From the cell containing the given text, extract its center point as [x, y] coordinate. 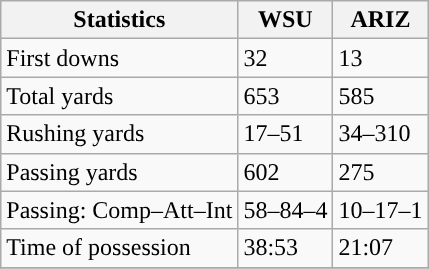
Passing yards [120, 172]
21:07 [380, 248]
653 [286, 96]
585 [380, 96]
Passing: Comp–Att–Int [120, 210]
34–310 [380, 134]
First downs [120, 58]
17–51 [286, 134]
WSU [286, 20]
ARIZ [380, 20]
13 [380, 58]
10–17–1 [380, 210]
Rushing yards [120, 134]
Statistics [120, 20]
58–84–4 [286, 210]
Total yards [120, 96]
275 [380, 172]
Time of possession [120, 248]
602 [286, 172]
32 [286, 58]
38:53 [286, 248]
